Capture the cell that displays the provided text and extract its [x, y] central coordinate. 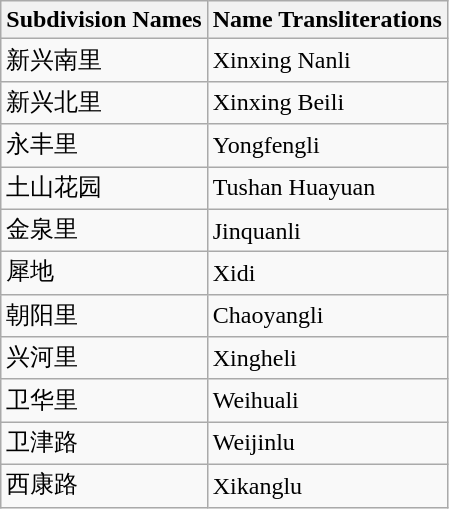
Jinquanli [327, 230]
新兴北里 [104, 102]
新兴南里 [104, 60]
金泉里 [104, 230]
Xidi [327, 274]
Xinxing Beili [327, 102]
Xinxing Nanli [327, 60]
Xikanglu [327, 486]
西康路 [104, 486]
Yongfengli [327, 146]
卫华里 [104, 400]
Chaoyangli [327, 316]
Weihuali [327, 400]
永丰里 [104, 146]
土山花园 [104, 188]
犀地 [104, 274]
卫津路 [104, 444]
Subdivision Names [104, 20]
Weijinlu [327, 444]
Name Transliterations [327, 20]
兴河里 [104, 358]
Xingheli [327, 358]
朝阳里 [104, 316]
Tushan Huayuan [327, 188]
